Search for the cell housing the specified text and yield its (x, y) center coordinate. 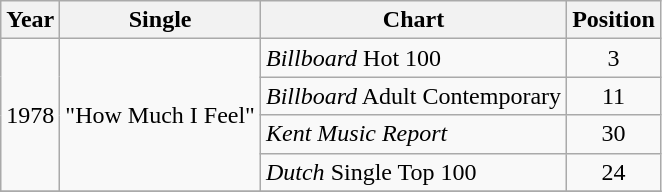
Single (160, 20)
Chart (413, 20)
Position (614, 20)
30 (614, 134)
Billboard Hot 100 (413, 58)
24 (614, 172)
Billboard Adult Contemporary (413, 96)
3 (614, 58)
"How Much I Feel" (160, 115)
Year (30, 20)
Kent Music Report (413, 134)
1978 (30, 115)
Dutch Single Top 100 (413, 172)
11 (614, 96)
